Search for the cell housing the specified text and yield its (x, y) center coordinate. 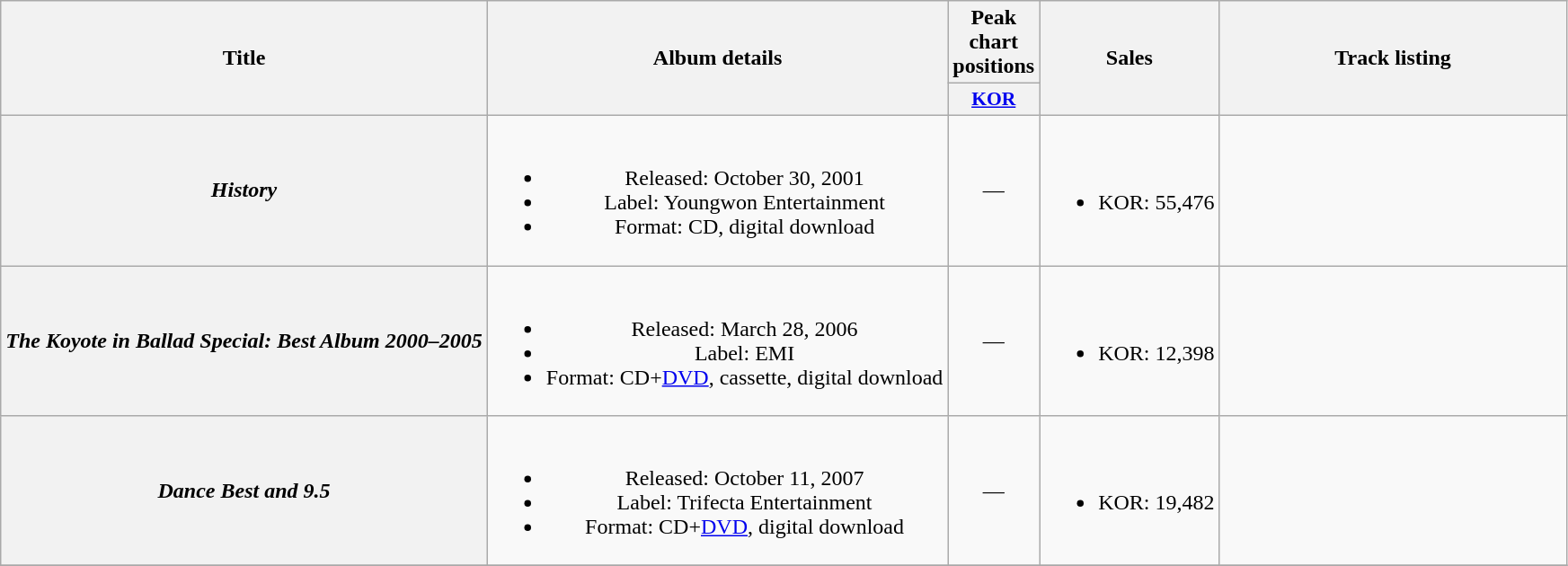
Track listing (1393, 58)
Dance Best and 9.5 (244, 491)
KOR: 55,476 (1129, 190)
Peak chartpositions (994, 42)
Sales (1129, 58)
KOR: 19,482 (1129, 491)
KOR (994, 100)
Released: October 11, 2007Label: Trifecta EntertainmentFormat: CD+DVD, digital download (717, 491)
Released: October 30, 2001Label: Youngwon EntertainmentFormat: CD, digital download (717, 190)
Title (244, 58)
History (244, 190)
Album details (717, 58)
Released: March 28, 2006Label: EMIFormat: CD+DVD, cassette, digital download (717, 341)
KOR: 12,398 (1129, 341)
The Koyote in Ballad Special: Best Album 2000–2005 (244, 341)
